Capture the cell that displays the provided text and extract its (x, y) central coordinate. 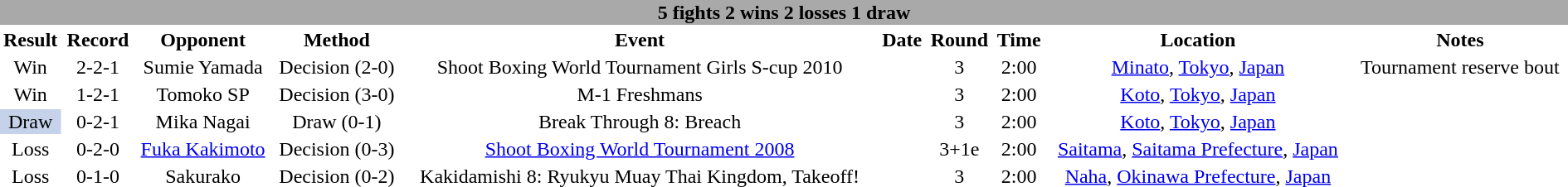
Opponent (203, 40)
Mika Nagai (203, 122)
Record (98, 40)
1-2-1 (98, 94)
3+1e (960, 149)
Sumie Yamada (203, 67)
Time (1019, 40)
Decision (0-3) (337, 149)
Tomoko SP (203, 94)
Decision (2-0) (337, 67)
0-2-0 (98, 149)
5 fights 2 wins 2 losses 1 draw (784, 12)
Draw (0-1) (337, 122)
Date (903, 40)
Method (337, 40)
2-2-1 (98, 67)
Shoot Boxing World Tournament 2008 (640, 149)
Saitama, Saitama Prefecture, Japan (1198, 149)
Minato, Tokyo, Japan (1198, 67)
Event (640, 40)
Tournament reserve bout (1460, 67)
M-1 Freshmans (640, 94)
Break Through 8: Breach (640, 122)
Notes (1460, 40)
Shoot Boxing World Tournament Girls S-cup 2010 (640, 67)
Fuka Kakimoto (203, 149)
Draw (30, 122)
Location (1198, 40)
Loss (30, 149)
Result (30, 40)
Round (960, 40)
Decision (3-0) (337, 94)
0-2-1 (98, 122)
